From the cell containing the given text, extract its center point as [X, Y] coordinate. 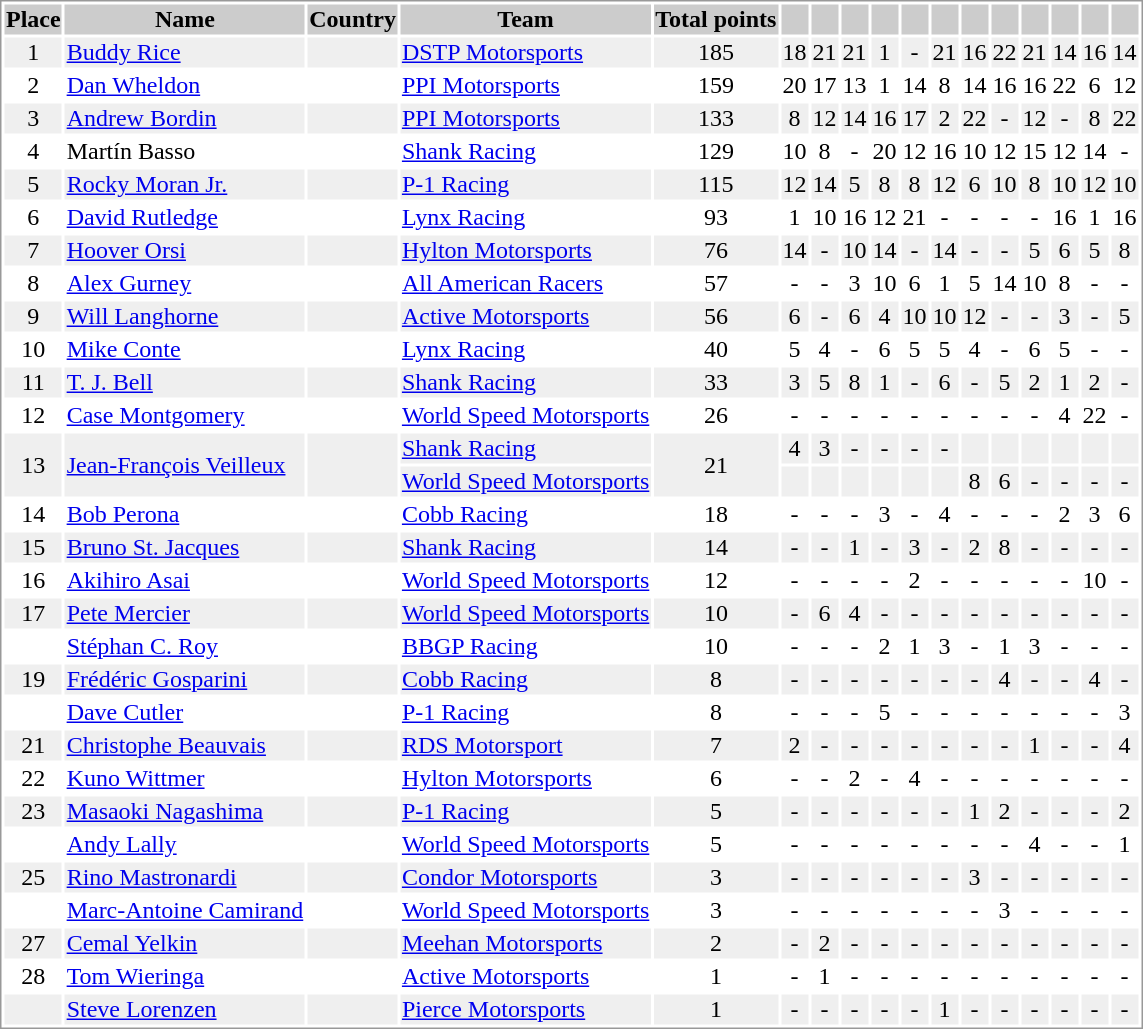
Rino Mastronardi [185, 877]
Steve Lorenzen [185, 1009]
Meehan Motorsports [525, 943]
Rocky Moran Jr. [185, 185]
Team [525, 19]
76 [716, 251]
Dan Wheldon [185, 85]
115 [716, 185]
23 [33, 811]
Pete Mercier [185, 613]
Martín Basso [185, 151]
Condor Motorsports [525, 877]
Country [353, 19]
27 [33, 943]
Andrew Bordin [185, 119]
Akihiro Asai [185, 581]
Total points [716, 19]
Name [185, 19]
Stéphan C. Roy [185, 647]
28 [33, 977]
9 [33, 317]
Jean-François Veilleux [185, 466]
Place [33, 19]
Frédéric Gosparini [185, 679]
Christophe Beauvais [185, 745]
Mike Conte [185, 349]
56 [716, 317]
Bob Perona [185, 515]
Dave Cutler [185, 713]
RDS Motorsport [525, 745]
Buddy Rice [185, 53]
57 [716, 283]
40 [716, 349]
Alex Gurney [185, 283]
T. J. Bell [185, 383]
All American Racers [525, 283]
Kuno Wittmer [185, 779]
159 [716, 85]
David Rutledge [185, 217]
Hoover Orsi [185, 251]
Case Montgomery [185, 415]
BBGP Racing [525, 647]
Will Langhorne [185, 317]
11 [33, 383]
Pierce Motorsports [525, 1009]
129 [716, 151]
Tom Wieringa [185, 977]
185 [716, 53]
Cemal Yelkin [185, 943]
33 [716, 383]
133 [716, 119]
93 [716, 217]
25 [33, 877]
Marc-Antoine Camirand [185, 911]
Bruno St. Jacques [185, 547]
26 [716, 415]
Andy Lally [185, 845]
DSTP Motorsports [525, 53]
19 [33, 679]
Masaoki Nagashima [185, 811]
